Find where the given text appears and provide that cell's center as [X, Y] coordinate. 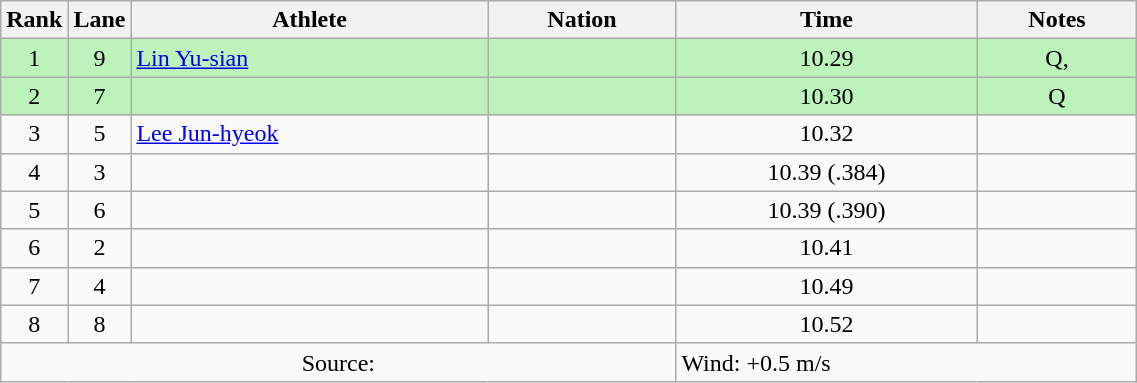
Q [1057, 96]
10.39 (.390) [826, 210]
Lane [100, 20]
10.30 [826, 96]
9 [100, 58]
10.41 [826, 248]
10.39 (.384) [826, 172]
Rank [34, 20]
Lee Jun-hyeok [310, 134]
10.49 [826, 286]
Nation [582, 20]
10.52 [826, 324]
Notes [1057, 20]
Q, [1057, 58]
10.29 [826, 58]
Time [826, 20]
Wind: +0.5 m/s [906, 362]
Athlete [310, 20]
1 [34, 58]
Lin Yu-sian [310, 58]
10.32 [826, 134]
Source: [338, 362]
